Search for the cell housing the specified text and yield its (x, y) center coordinate. 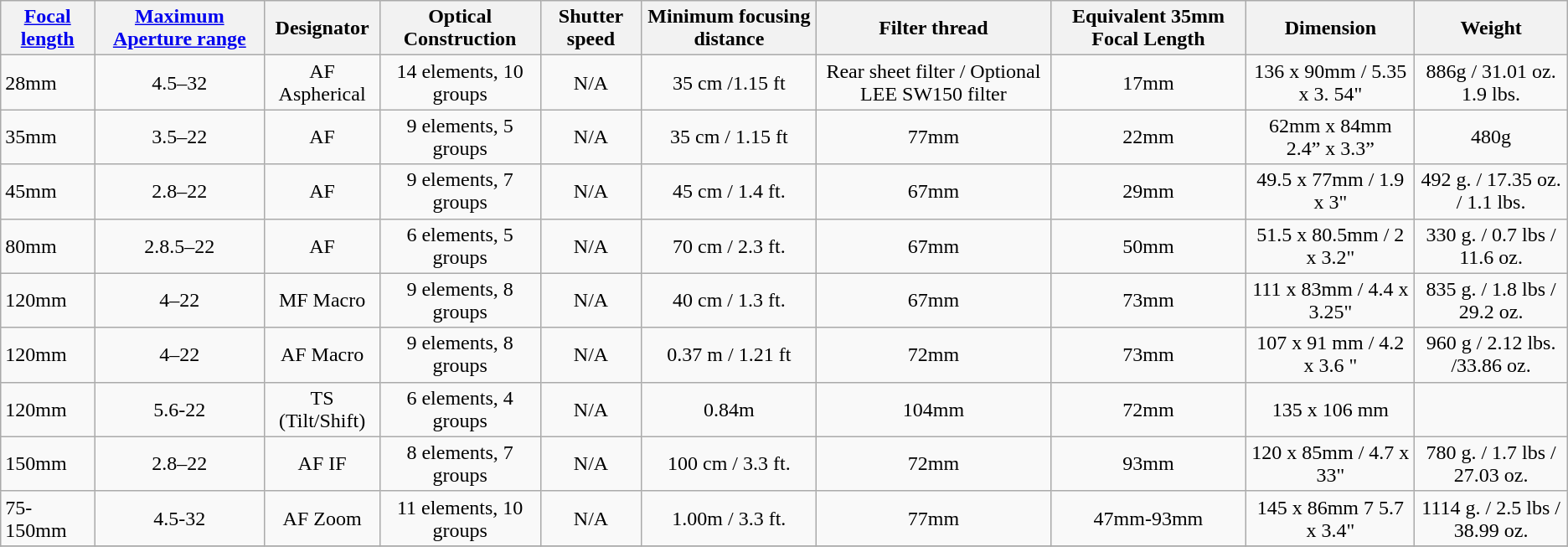
Weight (1491, 28)
Dimension (1330, 28)
45 cm / 1.4 ft. (729, 191)
51.5 x 80.5mm / 2 x 3.2" (1330, 246)
Rear sheet filter / Optional LEE SW150 filter (933, 82)
480g (1491, 137)
AF Macro (322, 355)
Maximum Aperture range (179, 28)
107 x 91 mm / 4.2 x 3.6 " (1330, 355)
MF Macro (322, 300)
886g / 31.01 oz. 1.9 lbs. (1491, 82)
Filter thread (933, 28)
0.37 m / 1.21 ft (729, 355)
5.6-22 (179, 409)
80mm (48, 246)
1114 g. / 2.5 lbs / 38.99 oz. (1491, 518)
29mm (1148, 191)
Designator (322, 28)
AF Aspherical (322, 82)
Equivalent 35mm Focal Length (1148, 28)
111 x 83mm / 4.4 x 3.25" (1330, 300)
TS (Tilt/Shift) (322, 409)
330 g. / 0.7 lbs / 11.6 oz. (1491, 246)
70 cm / 2.3 ft. (729, 246)
49.5 x 77mm / 1.9 x 3" (1330, 191)
2.8.5–22 (179, 246)
3.5–22 (179, 137)
28mm (48, 82)
835 g. / 1.8 lbs / 29.2 oz. (1491, 300)
45mm (48, 191)
Optical Construction (460, 28)
150mm (48, 464)
6 elements, 5 groups (460, 246)
35 cm / 1.15 ft (729, 137)
8 elements, 7 groups (460, 464)
780 g. / 1.7 lbs / 27.03 oz. (1491, 464)
492 g. / 17.35 oz. / 1.1 lbs. (1491, 191)
75-150mm (48, 518)
AF Zoom (322, 518)
135 x 106 mm (1330, 409)
104mm (933, 409)
14 elements, 10 groups (460, 82)
Minimum focusing distance (729, 28)
4.5-32 (179, 518)
Shutter speed (591, 28)
35mm (48, 137)
0.84m (729, 409)
35 cm /1.15 ft (729, 82)
136 x 90mm / 5.35 x 3. 54" (1330, 82)
4.5–32 (179, 82)
47mm-93mm (1148, 518)
120 x 85mm / 4.7 x 33" (1330, 464)
1.00m / 3.3 ft. (729, 518)
6 elements, 4 groups (460, 409)
62mm x 84mm 2.4” x 3.3” (1330, 137)
Focal length (48, 28)
11 elements, 10 groups (460, 518)
960 g / 2.12 lbs. /33.86 oz. (1491, 355)
AF IF (322, 464)
40 cm / 1.3 ft. (729, 300)
100 cm / 3.3 ft. (729, 464)
9 elements, 7 groups (460, 191)
50mm (1148, 246)
145 x 86mm 7 5.7 x 3.4" (1330, 518)
22mm (1148, 137)
93mm (1148, 464)
17mm (1148, 82)
9 elements, 5 groups (460, 137)
